Scan for the cell matching the given text and deliver its (X, Y) coordinate at center. 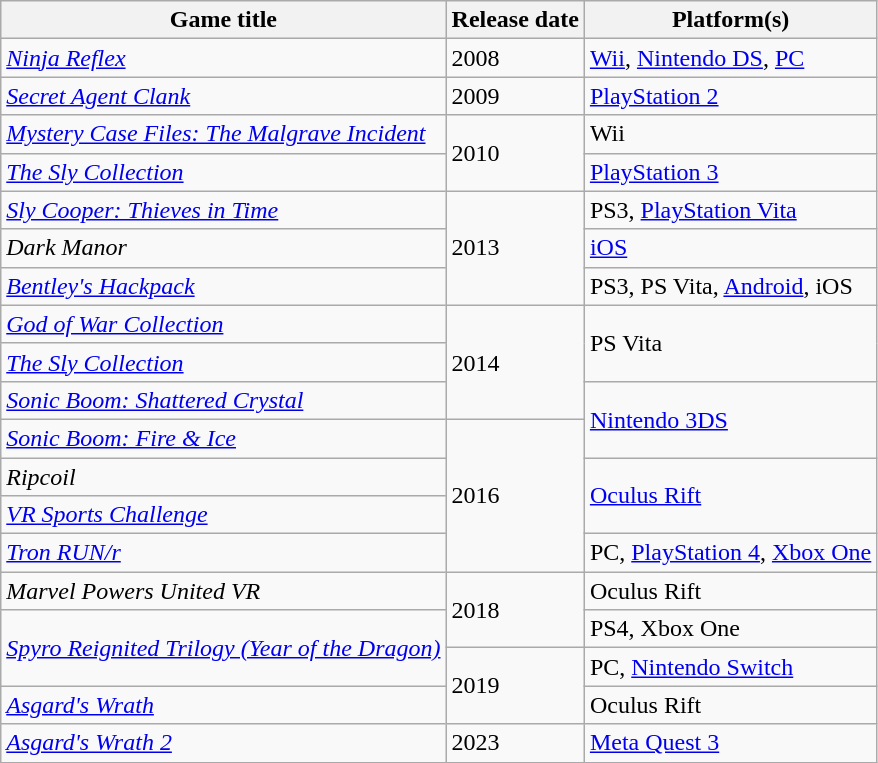
Secret Agent Clank (224, 96)
2018 (515, 610)
Meta Quest 3 (730, 743)
Game title (224, 20)
Ninja Reflex (224, 58)
2016 (515, 495)
Wii, Nintendo DS, PC (730, 58)
2023 (515, 743)
Nintendo 3DS (730, 419)
PS Vita (730, 343)
Platform(s) (730, 20)
2014 (515, 362)
PC, Nintendo Switch (730, 667)
God of War Collection (224, 324)
Spyro Reignited Trilogy (Year of the Dragon) (224, 648)
Sonic Boom: Shattered Crystal (224, 400)
Asgard's Wrath (224, 705)
PlayStation 3 (730, 172)
Mystery Case Files: The Malgrave Incident (224, 134)
PS4, Xbox One (730, 629)
VR Sports Challenge (224, 515)
Marvel Powers United VR (224, 591)
2008 (515, 58)
Dark Manor (224, 248)
Sonic Boom: Fire & Ice (224, 438)
Asgard's Wrath 2 (224, 743)
PC, PlayStation 4, Xbox One (730, 553)
Ripcoil (224, 477)
PS3, PS Vita, Android, iOS (730, 286)
Wii (730, 134)
2010 (515, 153)
Tron RUN/r (224, 553)
iOS (730, 248)
2019 (515, 686)
Bentley's Hackpack (224, 286)
2009 (515, 96)
Release date (515, 20)
Sly Cooper: Thieves in Time (224, 210)
PlayStation 2 (730, 96)
PS3, PlayStation Vita (730, 210)
2013 (515, 248)
